Search for the cell housing the specified text and yield its [x, y] center coordinate. 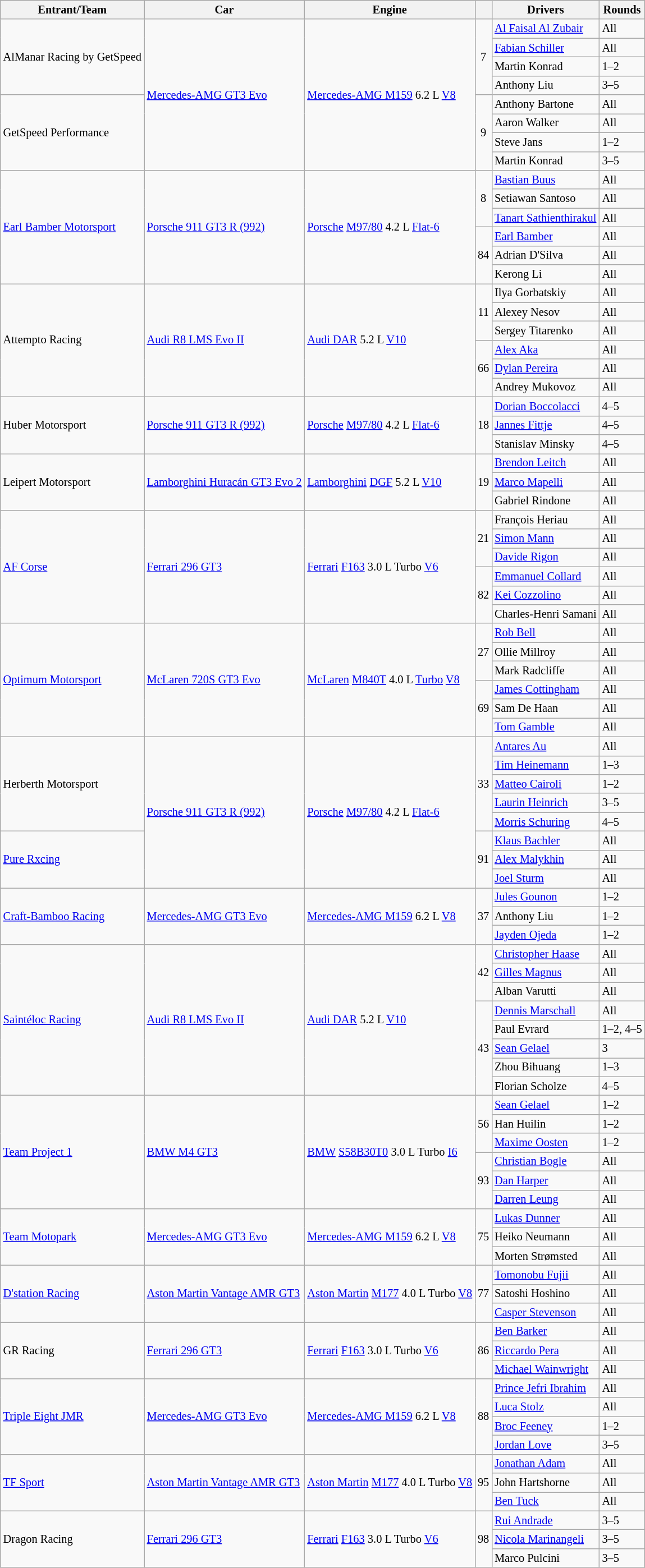
84 [483, 255]
Marco Pulcini [546, 1558]
John Hartshorne [546, 1483]
AlManar Racing by GetSpeed [72, 57]
Craft-Bamboo Racing [72, 916]
8 [483, 199]
Dan Harper [546, 1180]
Triple Eight JMR [72, 1416]
Gabriel Rindone [546, 500]
Christian Bogle [546, 1161]
Kei Cozzolino [546, 595]
95 [483, 1482]
Lukas Dunner [546, 1218]
Mark Radcliffe [546, 670]
Matteo Cairoli [546, 784]
Dorian Boccolacci [546, 406]
Earl Bamber [546, 236]
27 [483, 652]
Saintéloc Racing [72, 1020]
Joel Sturm [546, 879]
Emmanuel Collard [546, 576]
Ben Tuck [546, 1501]
Al Faisal Al Zubair [546, 29]
Rob Bell [546, 633]
Bastian Buus [546, 180]
Setiawan Santoso [546, 199]
Car [225, 10]
Jules Gounon [546, 897]
Broc Feeney [546, 1426]
Stanislav Minsky [546, 444]
93 [483, 1180]
Morris Schuring [546, 822]
Jordan Love [546, 1445]
69 [483, 708]
Charles-Henri Samani [546, 614]
Jannes Fittje [546, 425]
75 [483, 1236]
3 [622, 1048]
Fabian Schiller [546, 48]
Riccardo Pera [546, 1350]
56 [483, 1123]
Team Project 1 [72, 1152]
Steve Jans [546, 142]
42 [483, 973]
Heiko Neumann [546, 1237]
McLaren M840T 4.0 L Turbo V8 [390, 680]
BMW S58B30T0 3.0 L Turbo I6 [390, 1152]
Dennis Marschall [546, 1010]
Prince Jefri Ibrahim [546, 1388]
19 [483, 481]
Christopher Haase [546, 954]
Gilles Magnus [546, 973]
Tom Gamble [546, 727]
Paul Evrard [546, 1029]
Klaus Bachler [546, 840]
Luca Stolz [546, 1407]
Tanart Sathienthirakul [546, 218]
Nicola Marinangeli [546, 1539]
18 [483, 425]
98 [483, 1539]
TF Sport [72, 1482]
McLaren 720S GT3 Evo [225, 680]
Aaron Walker [546, 123]
D'station Racing [72, 1294]
Alex Aka [546, 350]
GR Racing [72, 1350]
Engine [390, 10]
Alban Varutti [546, 991]
Adrian D'Silva [546, 255]
Tim Heinemann [546, 765]
Entrant/Team [72, 10]
43 [483, 1048]
66 [483, 368]
91 [483, 859]
AF Corse [72, 567]
Jonathan Adam [546, 1464]
9 [483, 132]
Rounds [622, 10]
Anthony Bartone [546, 104]
Earl Bamber Motorsport [72, 227]
Ben Barker [546, 1331]
Attempto Racing [72, 340]
James Cottingham [546, 689]
Drivers [546, 10]
BMW M4 GT3 [225, 1152]
GetSpeed Performance [72, 132]
Satoshi Hoshino [546, 1294]
Dylan Pereira [546, 369]
Sergey Titarenko [546, 330]
Andrey Mukovoz [546, 387]
Tomonobu Fujii [546, 1275]
86 [483, 1350]
Team Motopark [72, 1236]
Florian Scholze [546, 1086]
Marco Mapelli [546, 482]
Lamborghini Huracán GT3 Evo 2 [225, 481]
Antares Au [546, 746]
11 [483, 312]
Alex Malykhin [546, 859]
Leipert Motorsport [72, 481]
33 [483, 784]
Alexey Nesov [546, 312]
37 [483, 916]
Sam De Haan [546, 709]
Rui Andrade [546, 1520]
Brendon Leitch [546, 463]
Zhou Bihuang [546, 1067]
Herberth Motorsport [72, 784]
Laurin Heinrich [546, 803]
Darren Leung [546, 1199]
Ollie Millroy [546, 652]
Ilya Gorbatskiy [546, 293]
Simon Mann [546, 539]
Casper Stevenson [546, 1313]
77 [483, 1294]
88 [483, 1416]
1–2, 4–5 [622, 1029]
Lamborghini DGF 5.2 L V10 [390, 481]
François Heriau [546, 519]
Michael Wainwright [546, 1369]
Dragon Racing [72, 1539]
Kerong Li [546, 274]
Pure Rxcing [72, 859]
Maxime Oosten [546, 1143]
Jayden Ojeda [546, 935]
7 [483, 57]
82 [483, 595]
21 [483, 539]
Huber Motorsport [72, 425]
Han Huilin [546, 1124]
Optimum Motorsport [72, 680]
Morten Strømsted [546, 1256]
Davide Rigon [546, 557]
